Output the (X, Y) coordinate of the center of the cell containing the given text.  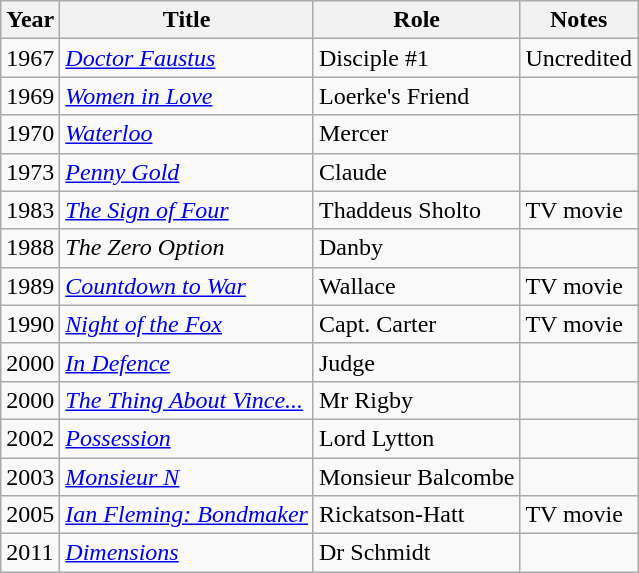
Loerke's Friend (416, 96)
Uncredited (579, 58)
Capt. Carter (416, 324)
Year (30, 20)
Disciple #1 (416, 58)
Penny Gold (187, 172)
1983 (30, 210)
The Sign of Four (187, 210)
1967 (30, 58)
Dimensions (187, 553)
In Defence (187, 362)
2002 (30, 438)
Thaddeus Sholto (416, 210)
Role (416, 20)
Rickatson-Hatt (416, 515)
Women in Love (187, 96)
Danby (416, 248)
Lord Lytton (416, 438)
2011 (30, 553)
Mr Rigby (416, 400)
1988 (30, 248)
Dr Schmidt (416, 553)
Title (187, 20)
2003 (30, 477)
1970 (30, 134)
Wallace (416, 286)
Mercer (416, 134)
1989 (30, 286)
Claude (416, 172)
Night of the Fox (187, 324)
Doctor Faustus (187, 58)
Monsieur Balcombe (416, 477)
1990 (30, 324)
The Thing About Vince... (187, 400)
Waterloo (187, 134)
Judge (416, 362)
2005 (30, 515)
1969 (30, 96)
Possession (187, 438)
1973 (30, 172)
Monsieur N (187, 477)
Countdown to War (187, 286)
Ian Fleming: Bondmaker (187, 515)
The Zero Option (187, 248)
Notes (579, 20)
